Scan for the cell matching the given text and deliver its [x, y] coordinate at center. 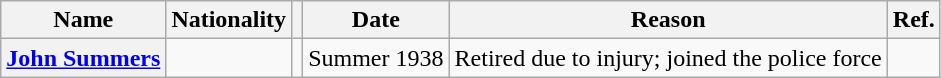
Date [376, 20]
Summer 1938 [376, 58]
Name [84, 20]
John Summers [84, 58]
Reason [668, 20]
Ref. [914, 20]
Nationality [229, 20]
Retired due to injury; joined the police force [668, 58]
